Find where the given text appears and provide that cell's center as [X, Y] coordinate. 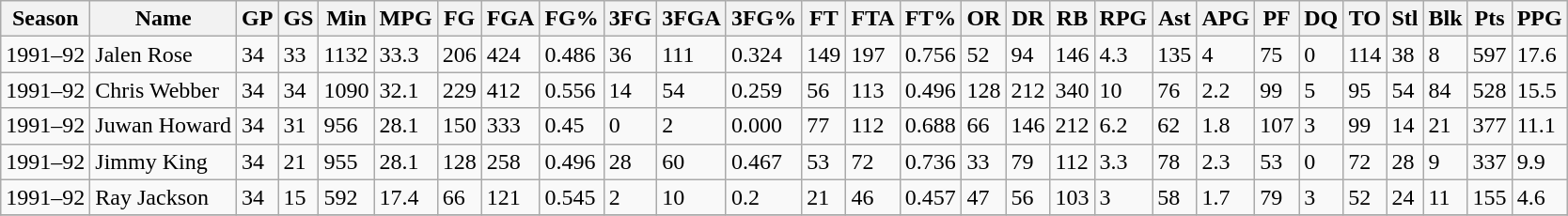
PPG [1540, 19]
GS [299, 19]
75 [1277, 54]
78 [1175, 162]
114 [1365, 54]
0.756 [931, 54]
424 [510, 54]
Juwan Howard [164, 126]
0.556 [572, 90]
149 [823, 54]
APG [1226, 19]
DQ [1322, 19]
337 [1489, 162]
PF [1277, 19]
412 [510, 90]
Jalen Rose [164, 54]
4 [1226, 54]
9 [1446, 162]
107 [1277, 126]
197 [872, 54]
33.3 [406, 54]
597 [1489, 54]
9.9 [1540, 162]
47 [983, 197]
377 [1489, 126]
3FG% [763, 19]
32.1 [406, 90]
8 [1446, 54]
206 [459, 54]
94 [1028, 54]
RPG [1123, 19]
3.3 [1123, 162]
62 [1175, 126]
258 [510, 162]
0.736 [931, 162]
155 [1489, 197]
60 [692, 162]
0.457 [931, 197]
15 [299, 197]
Blk [1446, 19]
RB [1072, 19]
17.4 [406, 197]
135 [1175, 54]
6.2 [1123, 126]
15.5 [1540, 90]
FG% [572, 19]
229 [459, 90]
0.545 [572, 197]
4.3 [1123, 54]
46 [872, 197]
3FG [630, 19]
1.8 [1226, 126]
Ast [1175, 19]
3FGA [692, 19]
31 [299, 126]
Season [45, 19]
Ray Jackson [164, 197]
38 [1404, 54]
0.486 [572, 54]
11 [1446, 197]
113 [872, 90]
1.7 [1226, 197]
592 [346, 197]
77 [823, 126]
Min [346, 19]
0.259 [763, 90]
58 [1175, 197]
121 [510, 197]
333 [510, 126]
FG [459, 19]
17.6 [1540, 54]
528 [1489, 90]
955 [346, 162]
0.000 [763, 126]
FT% [931, 19]
0.2 [763, 197]
Jimmy King [164, 162]
0.467 [763, 162]
956 [346, 126]
OR [983, 19]
0.324 [763, 54]
150 [459, 126]
FGA [510, 19]
DR [1028, 19]
36 [630, 54]
76 [1175, 90]
1090 [346, 90]
FT [823, 19]
5 [1322, 90]
Name [164, 19]
MPG [406, 19]
Pts [1489, 19]
103 [1072, 197]
2.3 [1226, 162]
TO [1365, 19]
0.688 [931, 126]
340 [1072, 90]
1132 [346, 54]
4.6 [1540, 197]
11.1 [1540, 126]
FTA [872, 19]
84 [1446, 90]
Stl [1404, 19]
0.45 [572, 126]
GP [258, 19]
95 [1365, 90]
Chris Webber [164, 90]
2.2 [1226, 90]
111 [692, 54]
24 [1404, 197]
